Determine the [x, y] coordinate at the center of the cell enclosing the given text.  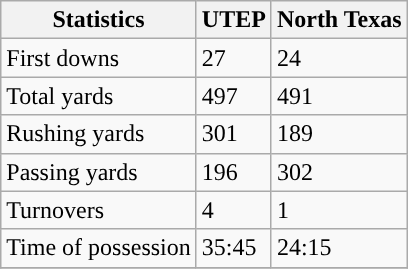
491 [339, 96]
497 [234, 96]
196 [234, 172]
4 [234, 210]
North Texas [339, 20]
Turnovers [99, 210]
UTEP [234, 20]
302 [339, 172]
Total yards [99, 96]
1 [339, 210]
189 [339, 134]
Rushing yards [99, 134]
Passing yards [99, 172]
27 [234, 58]
24 [339, 58]
24:15 [339, 248]
301 [234, 134]
35:45 [234, 248]
Statistics [99, 20]
Time of possession [99, 248]
First downs [99, 58]
